Capture the cell that displays the provided text and extract its [X, Y] central coordinate. 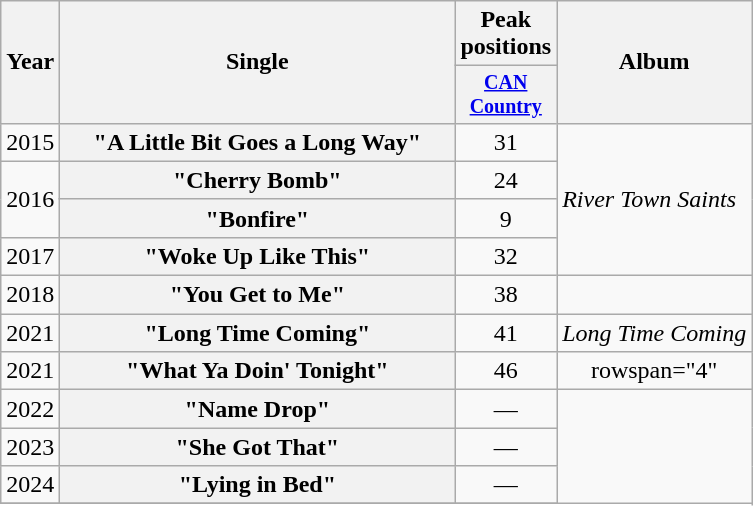
River Town Saints [654, 199]
38 [506, 295]
46 [506, 371]
"Long Time Coming" [258, 333]
"What Ya Doin' Tonight" [258, 371]
2022 [30, 409]
Year [30, 62]
Long Time Coming [654, 333]
Single [258, 62]
2024 [30, 485]
24 [506, 180]
"You Get to Me" [258, 295]
32 [506, 256]
Peakpositions [506, 34]
"Lying in Bed" [258, 485]
2018 [30, 295]
CANCountry [506, 94]
"Woke Up Like This" [258, 256]
31 [506, 142]
"Bonfire" [258, 218]
"Cherry Bomb" [258, 180]
rowspan="4" [654, 371]
2016 [30, 199]
Album [654, 62]
41 [506, 333]
2017 [30, 256]
2015 [30, 142]
2023 [30, 447]
9 [506, 218]
"Name Drop" [258, 409]
"She Got That" [258, 447]
"A Little Bit Goes a Long Way" [258, 142]
